Find where the given text appears and provide that cell's center as (x, y) coordinate. 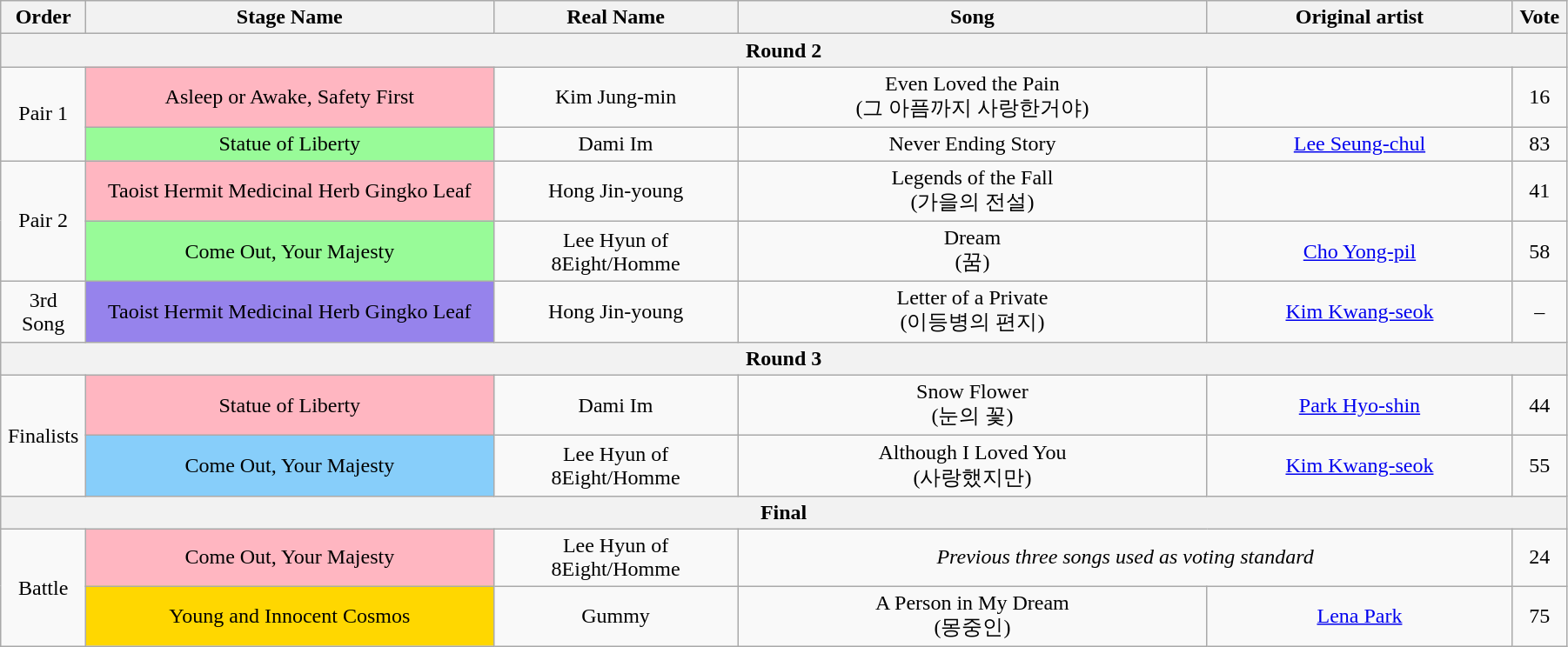
Final (784, 512)
Vote (1539, 17)
Real Name (616, 17)
Snow Flower(눈의 꽃) (973, 405)
Although I Loved You(사랑했지만) (973, 466)
Original artist (1359, 17)
Battle (44, 588)
Dream(꿈) (973, 251)
Pair 2 (44, 221)
55 (1539, 466)
Never Ending Story (973, 143)
Young and Innocent Cosmos (290, 617)
75 (1539, 617)
58 (1539, 251)
Finalists (44, 435)
3rd Song (44, 312)
Order (44, 17)
Lena Park (1359, 617)
Lee Seung-chul (1359, 143)
Cho Yong-pil (1359, 251)
Pair 1 (44, 114)
Song (973, 17)
16 (1539, 97)
Park Hyo-shin (1359, 405)
Stage Name (290, 17)
Even Loved the Pain(그 아픔까지 사랑한거야) (973, 97)
Gummy (616, 617)
41 (1539, 190)
Round 3 (784, 358)
24 (1539, 557)
Legends of the Fall(가을의 전설) (973, 190)
Previous three songs used as voting standard (1125, 557)
Round 2 (784, 50)
A Person in My Dream(몽중인) (973, 617)
44 (1539, 405)
Letter of a Private(이등병의 편지) (973, 312)
Asleep or Awake, Safety First (290, 97)
83 (1539, 143)
Kim Jung-min (616, 97)
– (1539, 312)
